Pinpoint the cell where the given text exists, returning its (X, Y) midpoint coordinate. 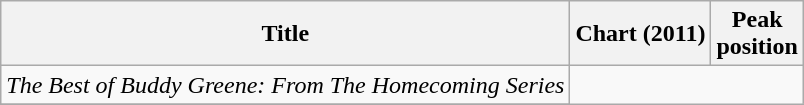
Chart (2011) (640, 34)
Title (286, 34)
Peakposition (757, 34)
The Best of Buddy Greene: From The Homecoming Series (286, 85)
